Find where the given text appears and provide that cell's center as (X, Y) coordinate. 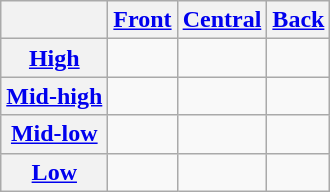
Front (142, 20)
Back (298, 20)
High (54, 58)
Mid-low (54, 134)
Low (54, 172)
Central (222, 20)
Mid-high (54, 96)
